Pinpoint the cell where the given text exists, returning its (X, Y) midpoint coordinate. 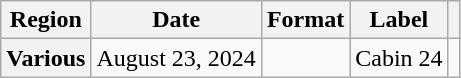
August 23, 2024 (176, 58)
Region (46, 20)
Various (46, 58)
Cabin 24 (399, 58)
Format (305, 20)
Date (176, 20)
Label (399, 20)
